Scan for the cell matching the given text and deliver its (x, y) coordinate at center. 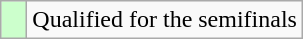
Qualified for the semifinals (165, 20)
